Identify which cell holds the provided text, then report its (X, Y) central coordinate. 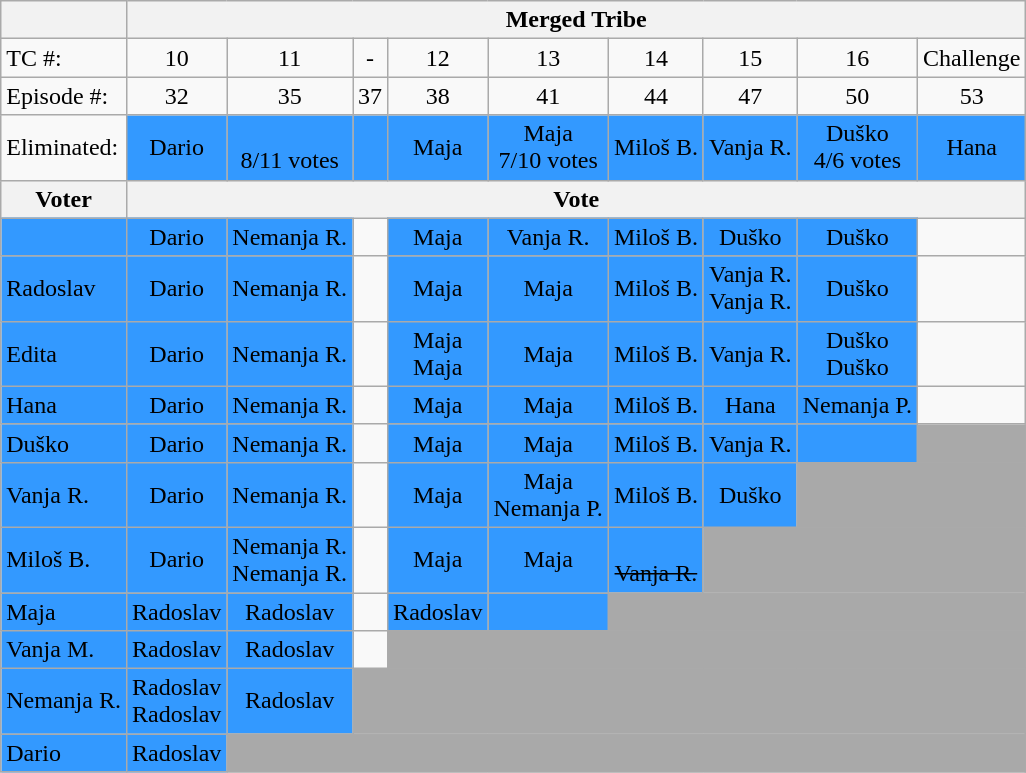
15 (750, 58)
Nemanja R.Nemanja R. (290, 560)
MajaMaja (438, 354)
14 (656, 58)
10 (176, 58)
Vanja R.Vanja R. (750, 288)
Merged Tribe (576, 20)
MajaNemanja P. (548, 494)
DuškoDuško (857, 354)
Maja7/10 votes (548, 148)
Vanja M. (64, 650)
Episode #: (64, 96)
32 (176, 96)
Edita (64, 354)
16 (857, 58)
- (370, 58)
41 (548, 96)
Vote (576, 199)
35 (290, 96)
11 (290, 58)
Challenge (972, 58)
44 (656, 96)
TC #: (64, 58)
13 (548, 58)
RadoslavRadoslav (176, 702)
53 (972, 96)
12 (438, 58)
Nemanja P. (857, 405)
Eliminated: (64, 148)
37 (370, 96)
Voter (64, 199)
38 (438, 96)
50 (857, 96)
Duško4/6 votes (857, 148)
8/11 votes (290, 148)
47 (750, 96)
